Determine the [X, Y] coordinate at the center of the cell enclosing the given text.  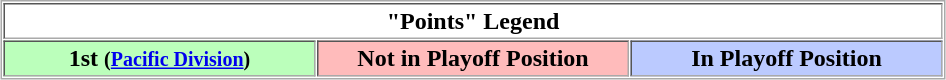
In Playoff Position [786, 58]
Not in Playoff Position [473, 58]
1st (Pacific Division) [160, 58]
"Points" Legend [474, 21]
